Locate the cell with the specified text and output its [X, Y] center coordinate. 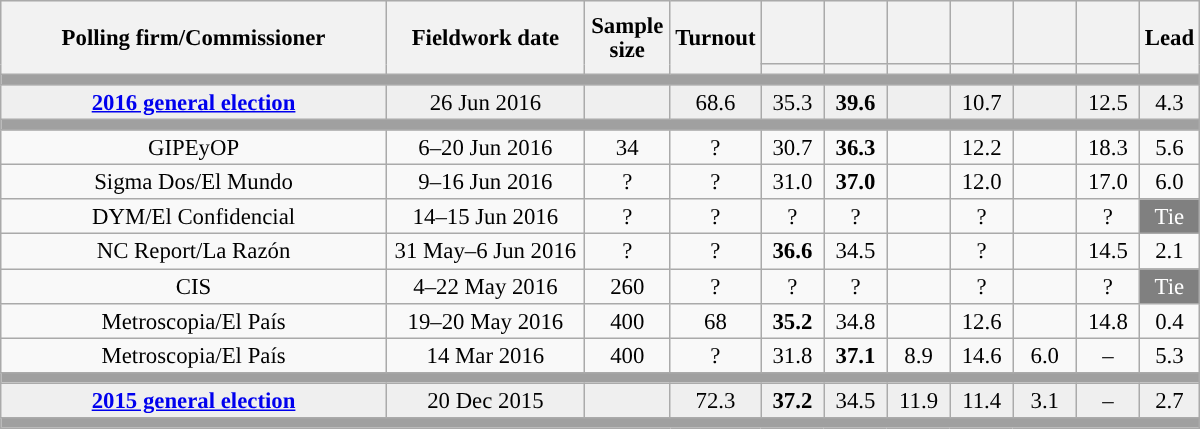
9–16 Jun 2016 [485, 182]
12.6 [982, 320]
37.1 [856, 356]
4.3 [1169, 102]
3.1 [1044, 400]
2.7 [1169, 400]
36.6 [792, 252]
20 Dec 2015 [485, 400]
26 Jun 2016 [485, 102]
36.3 [856, 148]
0.4 [1169, 320]
35.3 [792, 102]
68 [716, 320]
34 [627, 148]
Polling firm/Commissioner [194, 38]
4–22 May 2016 [485, 286]
14.8 [1108, 320]
31.8 [792, 356]
12.2 [982, 148]
30.7 [792, 148]
10.7 [982, 102]
37.2 [792, 400]
72.3 [716, 400]
CIS [194, 286]
GIPEyOP [194, 148]
17.0 [1108, 182]
Sample size [627, 38]
5.6 [1169, 148]
Lead [1169, 38]
260 [627, 286]
11.9 [918, 400]
18.3 [1108, 148]
19–20 May 2016 [485, 320]
68.6 [716, 102]
35.2 [792, 320]
Sigma Dos/El Mundo [194, 182]
2016 general election [194, 102]
31 May–6 Jun 2016 [485, 252]
37.0 [856, 182]
14–15 Jun 2016 [485, 218]
14 Mar 2016 [485, 356]
12.5 [1108, 102]
2.1 [1169, 252]
31.0 [792, 182]
Turnout [716, 38]
2015 general election [194, 400]
NC Report/La Razón [194, 252]
Fieldwork date [485, 38]
11.4 [982, 400]
5.3 [1169, 356]
12.0 [982, 182]
14.6 [982, 356]
39.6 [856, 102]
DYM/El Confidencial [194, 218]
8.9 [918, 356]
34.8 [856, 320]
6–20 Jun 2016 [485, 148]
14.5 [1108, 252]
